Provide the [X, Y] coordinate of the cell's center where the given text is located.  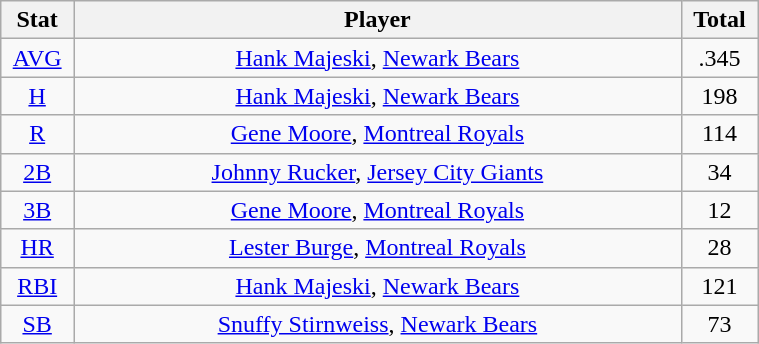
Total [719, 20]
28 [719, 248]
H [38, 96]
HR [38, 248]
121 [719, 286]
198 [719, 96]
Snuffy Stirnweiss, Newark Bears [378, 324]
Lester Burge, Montreal Royals [378, 248]
Player [378, 20]
3B [38, 210]
AVG [38, 58]
RBI [38, 286]
Johnny Rucker, Jersey City Giants [378, 172]
2B [38, 172]
114 [719, 134]
.345 [719, 58]
34 [719, 172]
SB [38, 324]
12 [719, 210]
73 [719, 324]
R [38, 134]
Stat [38, 20]
